From the cell containing the given text, extract its center point as [x, y] coordinate. 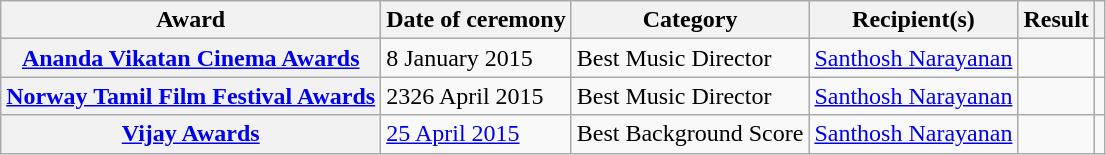
Award [191, 20]
Result [1056, 20]
Norway Tamil Film Festival Awards [191, 96]
Ananda Vikatan Cinema Awards [191, 58]
8 January 2015 [476, 58]
25 April 2015 [476, 134]
Date of ceremony [476, 20]
Category [690, 20]
Best Background Score [690, 134]
2326 April 2015 [476, 96]
Vijay Awards [191, 134]
Recipient(s) [914, 20]
